Return (x, y) of the center of cell containing provided text 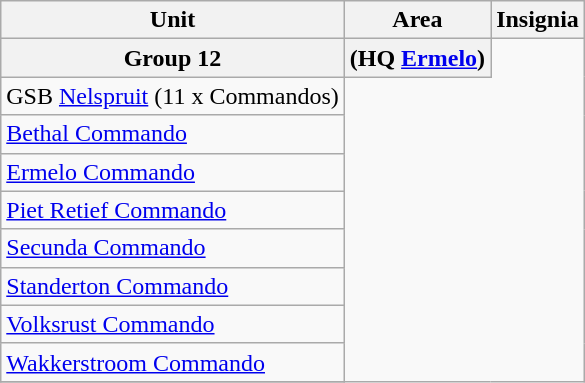
Unit (173, 20)
Piet Retief Commando (173, 210)
Group 12 (173, 58)
GSB Nelspruit (11 x Commandos) (173, 96)
Standerton Commando (173, 286)
Bethal Commando (173, 134)
Area (417, 20)
Volksrust Commando (173, 324)
Secunda Commando (173, 248)
Wakkerstroom Commando (173, 362)
(HQ Ermelo) (417, 58)
Ermelo Commando (173, 172)
Insignia (538, 20)
